Search for the cell housing the specified text and yield its (x, y) center coordinate. 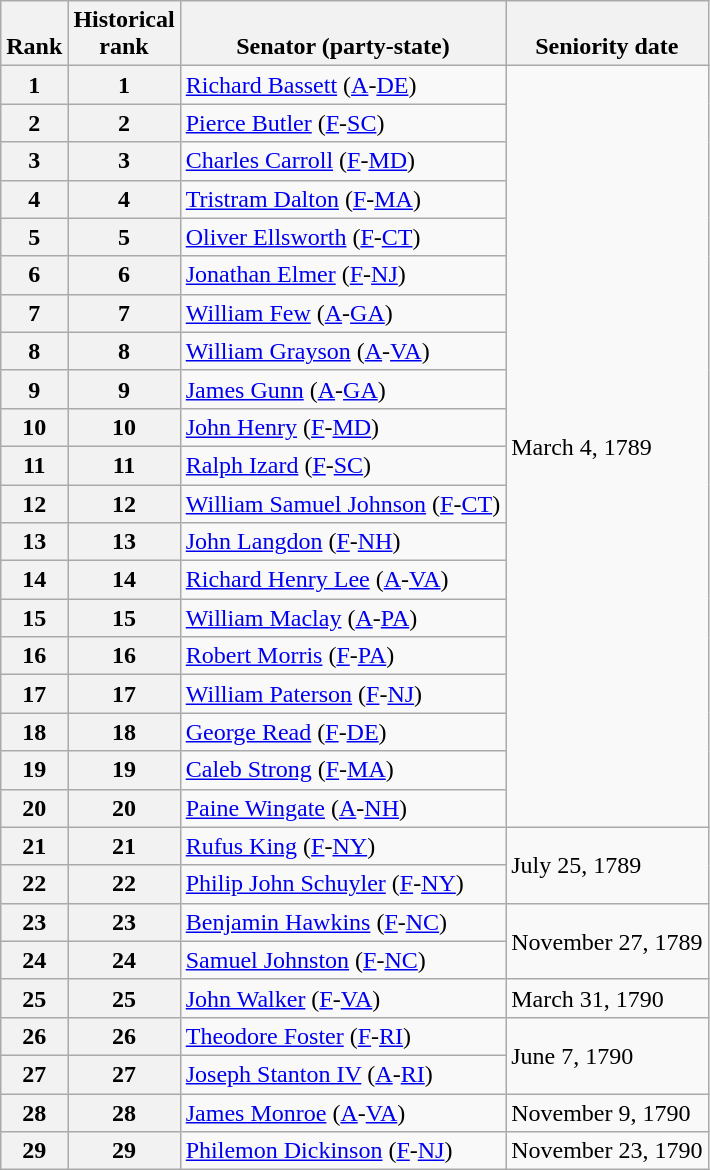
Tristram Dalton (F-MA) (342, 199)
Charles Carroll (F-MD) (342, 161)
James Gunn (A-GA) (342, 389)
Caleb Strong (F-MA) (342, 770)
Benjamin Hawkins (F-NC) (342, 922)
Samuel Johnston (F-NC) (342, 960)
Rufus King (F-NY) (342, 846)
Joseph Stanton IV (A-RI) (342, 1074)
William Maclay (A-PA) (342, 618)
November 9, 1790 (607, 1113)
Philip John Schuyler (F-NY) (342, 884)
Senator (party-state) (342, 34)
William Few (A-GA) (342, 313)
George Read (F-DE) (342, 732)
John Henry (F-MD) (342, 427)
John Langdon (F-NH) (342, 542)
James Monroe (A-VA) (342, 1113)
Pierce Butler (F-SC) (342, 123)
March 4, 1789 (607, 446)
June 7, 1790 (607, 1055)
William Paterson (F-NJ) (342, 694)
March 31, 1790 (607, 998)
Ralph Izard (F-SC) (342, 465)
July 25, 1789 (607, 865)
November 23, 1790 (607, 1151)
William Grayson (A-VA) (342, 351)
Richard Henry Lee (A-VA) (342, 580)
Richard Bassett (A-DE) (342, 85)
Rank (34, 34)
William Samuel Johnson (F-CT) (342, 503)
Seniority date (607, 34)
John Walker (F-VA) (342, 998)
Jonathan Elmer (F-NJ) (342, 275)
Robert Morris (F-PA) (342, 656)
Historicalrank (124, 34)
Philemon Dickinson (F-NJ) (342, 1151)
Paine Wingate (A-NH) (342, 808)
November 27, 1789 (607, 941)
Theodore Foster (F-RI) (342, 1036)
Oliver Ellsworth (F-CT) (342, 237)
